Find where the given text appears and provide that cell's center as (X, Y) coordinate. 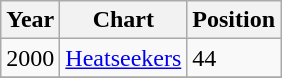
44 (234, 58)
Heatseekers (124, 58)
Position (234, 20)
2000 (30, 58)
Chart (124, 20)
Year (30, 20)
